Locate the cell with the specified text and output its [X, Y] center coordinate. 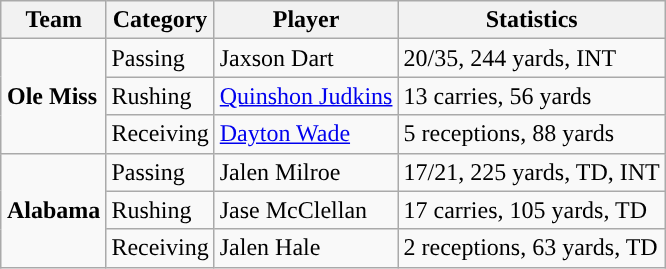
Player [306, 20]
Jalen Hale [306, 248]
Category [160, 20]
Statistics [532, 20]
13 carries, 56 yards [532, 96]
Team [53, 20]
17/21, 225 yards, TD, INT [532, 172]
20/35, 244 yards, INT [532, 58]
Jaxson Dart [306, 58]
17 carries, 105 yards, TD [532, 210]
Alabama [53, 210]
2 receptions, 63 yards, TD [532, 248]
Ole Miss [53, 96]
Jalen Milroe [306, 172]
Dayton Wade [306, 134]
Jase McClellan [306, 210]
5 receptions, 88 yards [532, 134]
Quinshon Judkins [306, 96]
